Extract the (x, y) coordinate from the center of the cell holding the provided text.  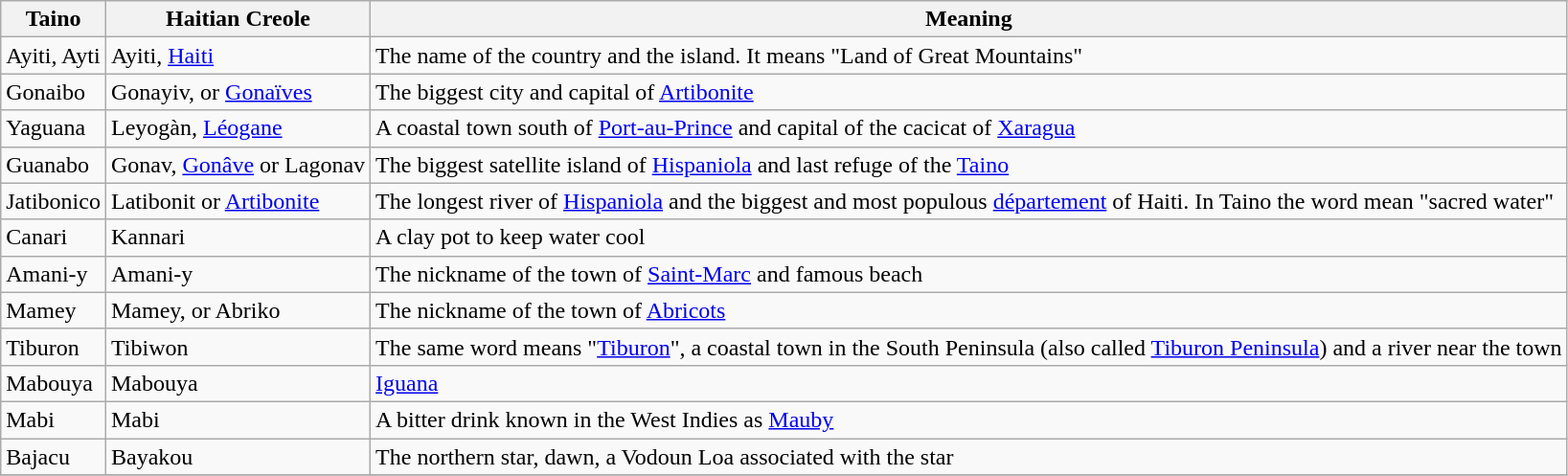
Tibiwon (238, 347)
Haitian Creole (238, 19)
Bayakou (238, 457)
The biggest city and capital of Artibonite (969, 92)
Ayiti, Ayti (54, 56)
Yaguana (54, 128)
The longest river of Hispaniola and the biggest and most populous département of Haiti. In Taino the word mean "sacred water" (969, 201)
The name of the country and the island. It means "Land of Great Mountains" (969, 56)
The biggest satellite island of Hispaniola and last refuge of the Taino (969, 165)
A bitter drink known in the West Indies as Mauby (969, 419)
The same word means "Tiburon", a coastal town in the South Peninsula (also called Tiburon Peninsula) and a river near the town (969, 347)
Latibonit or Artibonite (238, 201)
Taino (54, 19)
Jatibonico (54, 201)
Tiburon (54, 347)
Leyogàn, Léogane (238, 128)
The nickname of the town of Abricots (969, 310)
The nickname of the town of Saint-Marc and famous beach (969, 274)
Gonav, Gonâve or Lagonav (238, 165)
Kannari (238, 238)
Iguana (969, 383)
A clay pot to keep water cool (969, 238)
Canari (54, 238)
A coastal town south of Port-au-Prince and capital of the cacicat of Xaragua (969, 128)
Gonaibo (54, 92)
Meaning (969, 19)
Guanabo (54, 165)
Mamey, or Abriko (238, 310)
Mamey (54, 310)
Gonayiv, or Gonaïves (238, 92)
Bajacu (54, 457)
Ayiti, Haiti (238, 56)
The northern star, dawn, a Vodoun Loa associated with the star (969, 457)
